Determine the (X, Y) coordinate at the center of the cell enclosing the given text.  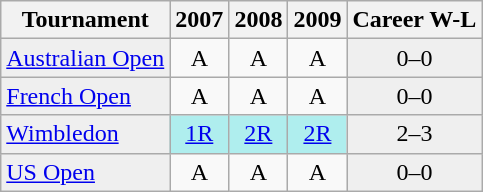
2–3 (414, 134)
Australian Open (86, 58)
2009 (318, 20)
US Open (86, 172)
Career W-L (414, 20)
2008 (258, 20)
French Open (86, 96)
Tournament (86, 20)
Wimbledon (86, 134)
2007 (200, 20)
1R (200, 134)
